Extract the [X, Y] coordinate from the center of the cell holding the provided text.  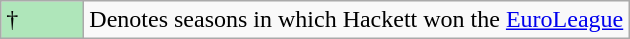
Denotes seasons in which Hackett won the EuroLeague [356, 20]
† [42, 20]
